Output the (x, y) coordinate of the center of the cell containing the given text.  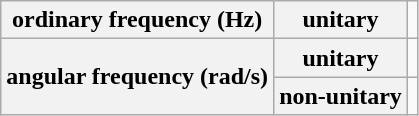
ordinary frequency (Hz) (138, 20)
non-unitary (341, 96)
angular frequency (rad/s) (138, 77)
